Return the (x, y) coordinate for the center point of the cell that contains the specified text.  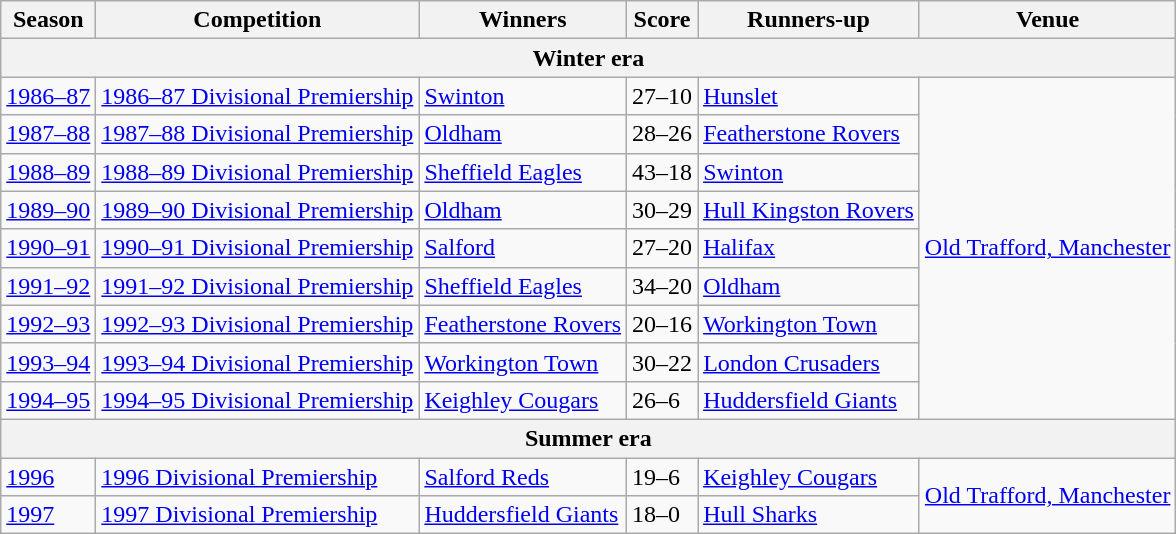
1987–88 Divisional Premiership (258, 134)
Venue (1048, 20)
1997 Divisional Premiership (258, 515)
Halifax (809, 248)
1989–90 (48, 210)
Hunslet (809, 96)
1993–94 Divisional Premiership (258, 362)
Summer era (588, 438)
Hull Sharks (809, 515)
1992–93 (48, 324)
Winners (523, 20)
1991–92 Divisional Premiership (258, 286)
27–20 (662, 248)
Runners-up (809, 20)
1996 (48, 477)
1989–90 Divisional Premiership (258, 210)
1994–95 Divisional Premiership (258, 400)
1988–89 Divisional Premiership (258, 172)
1994–95 (48, 400)
Hull Kingston Rovers (809, 210)
30–29 (662, 210)
1990–91 Divisional Premiership (258, 248)
27–10 (662, 96)
1988–89 (48, 172)
Season (48, 20)
1986–87 (48, 96)
1992–93 Divisional Premiership (258, 324)
1991–92 (48, 286)
30–22 (662, 362)
28–26 (662, 134)
Score (662, 20)
1986–87 Divisional Premiership (258, 96)
Salford (523, 248)
1997 (48, 515)
20–16 (662, 324)
London Crusaders (809, 362)
1987–88 (48, 134)
1996 Divisional Premiership (258, 477)
1990–91 (48, 248)
19–6 (662, 477)
Competition (258, 20)
34–20 (662, 286)
1993–94 (48, 362)
18–0 (662, 515)
26–6 (662, 400)
Winter era (588, 58)
Salford Reds (523, 477)
43–18 (662, 172)
